Output the [X, Y] coordinate of the center of the cell containing the given text.  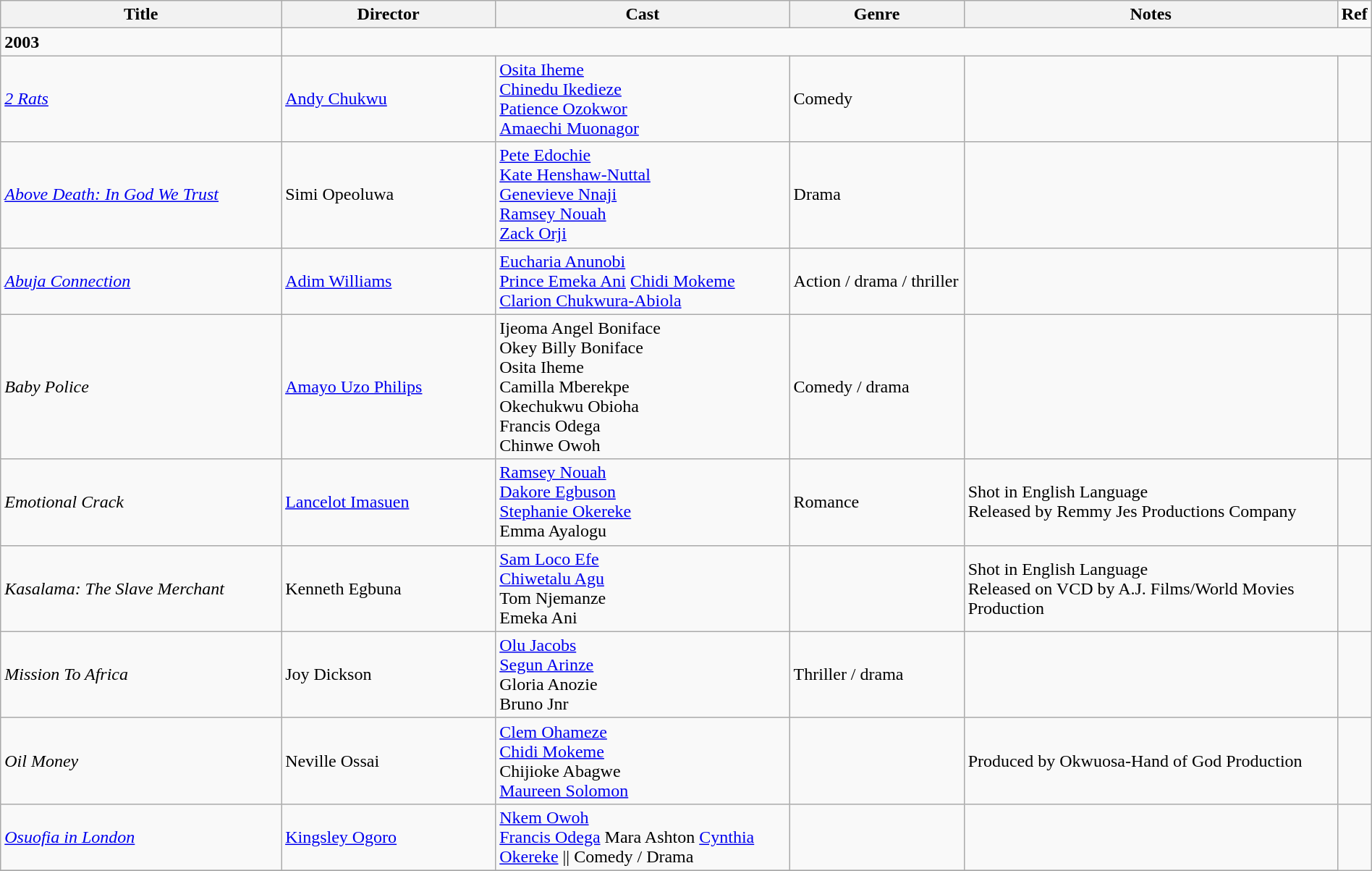
Amayo Uzo Philips [389, 387]
Genre [877, 14]
Lancelot Imasuen [389, 502]
Drama [877, 195]
Pete EdochieKate Henshaw-NuttalGenevieve NnajiRamsey NouahZack Orji [643, 195]
Comedy [877, 98]
Kingsley Ogoro [389, 837]
Ijeoma Angel BonifaceOkey Billy BonifaceOsita IhemeCamilla MberekpeOkechukwu ObiohaFrancis OdegaChinwe Owoh [643, 387]
Osuofia in London [141, 837]
Neville Ossai [389, 760]
Thriller / drama [877, 675]
Comedy / drama [877, 387]
Nkem OwohFrancis Odega Mara Ashton Cynthia Okereke || Comedy / Drama [643, 837]
Emotional Crack [141, 502]
Joy Dickson [389, 675]
Shot in English LanguageReleased by Remmy Jes Productions Company [1151, 502]
Above Death: In God We Trust [141, 195]
Simi Opeoluwa [389, 195]
2 Rats [141, 98]
Action / drama / thriller [877, 281]
Produced by Okwuosa-Hand of God Production [1151, 760]
Mission To Africa [141, 675]
Romance [877, 502]
Director [389, 14]
Olu JacobsSegun ArinzeGloria AnozieBruno Jnr [643, 675]
Sam Loco EfeChiwetalu AguTom NjemanzeEmeka Ani [643, 588]
Shot in English LanguageReleased on VCD by A.J. Films/World Movies Production [1151, 588]
Oil Money [141, 760]
Clem OhamezeChidi MokemeChijioke AbagweMaureen Solomon [643, 760]
Osita IhemeChinedu IkediezePatience OzokworAmaechi Muonagor [643, 98]
Ramsey NouahDakore EgbusonStephanie OkerekeEmma Ayalogu [643, 502]
Andy Chukwu [389, 98]
Kenneth Egbuna [389, 588]
Cast [643, 14]
2003 [141, 42]
Title [141, 14]
Adim Williams [389, 281]
Baby Police [141, 387]
Notes [1151, 14]
Kasalama: The Slave Merchant [141, 588]
Ref [1355, 14]
Eucharia AnunobiPrince Emeka Ani Chidi Mokeme Clarion Chukwura-Abiola [643, 281]
Abuja Connection [141, 281]
